Find where the given text appears and provide that cell's center as (X, Y) coordinate. 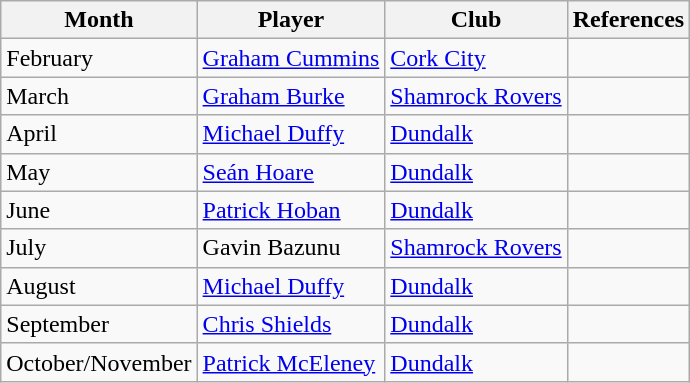
References (628, 20)
Graham Cummins (291, 58)
September (99, 324)
Month (99, 20)
Club (476, 20)
February (99, 58)
Chris Shields (291, 324)
June (99, 210)
May (99, 172)
August (99, 286)
Patrick Hoban (291, 210)
Player (291, 20)
Seán Hoare (291, 172)
April (99, 134)
July (99, 248)
Gavin Bazunu (291, 248)
Cork City (476, 58)
March (99, 96)
Patrick McEleney (291, 362)
Graham Burke (291, 96)
October/November (99, 362)
